Determine the (X, Y) coordinate at the center of the cell enclosing the given text.  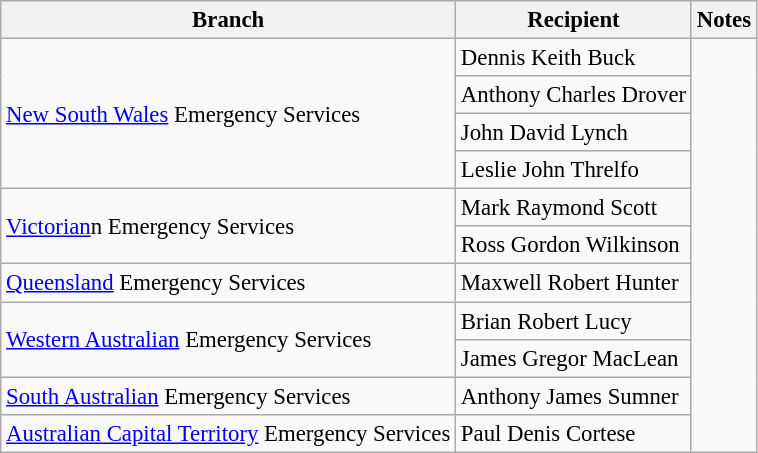
Victoriann Emergency Services (228, 226)
Western Australian Emergency Services (228, 340)
Paul Denis Cortese (574, 433)
Recipient (574, 20)
Queensland Emergency Services (228, 283)
Notes (724, 20)
Brian Robert Lucy (574, 321)
Australian Capital Territory Emergency Services (228, 433)
Mark Raymond Scott (574, 208)
Anthony Charles Drover (574, 95)
Ross Gordon Wilkinson (574, 245)
Leslie John Threlfo (574, 170)
Maxwell Robert Hunter (574, 283)
South Australian Emergency Services (228, 396)
Dennis Keith Buck (574, 58)
John David Lynch (574, 133)
New South Wales Emergency Services (228, 114)
Branch (228, 20)
Anthony James Sumner (574, 396)
James Gregor MacLean (574, 358)
